Return the (X, Y) coordinate for the center point of the cell that contains the specified text.  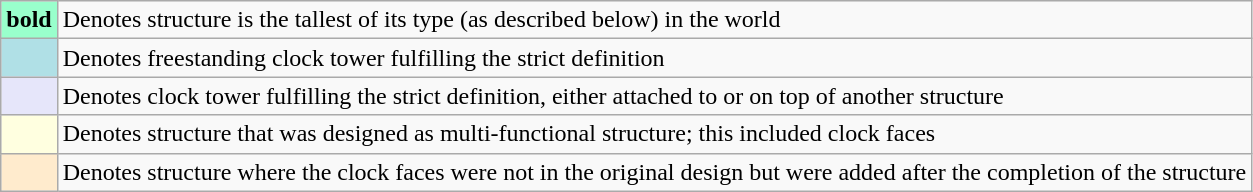
Denotes structure is the tallest of its type (as described below) in the world (654, 20)
bold (29, 20)
Denotes freestanding clock tower fulfilling the strict definition (654, 58)
Denotes structure that was designed as multi-functional structure; this included clock faces (654, 134)
Denotes structure where the clock faces were not in the original design but were added after the completion of the structure (654, 172)
Denotes clock tower fulfilling the strict definition, either attached to or on top of another structure (654, 96)
